Extract the (x, y) coordinate from the center of the cell holding the provided text.  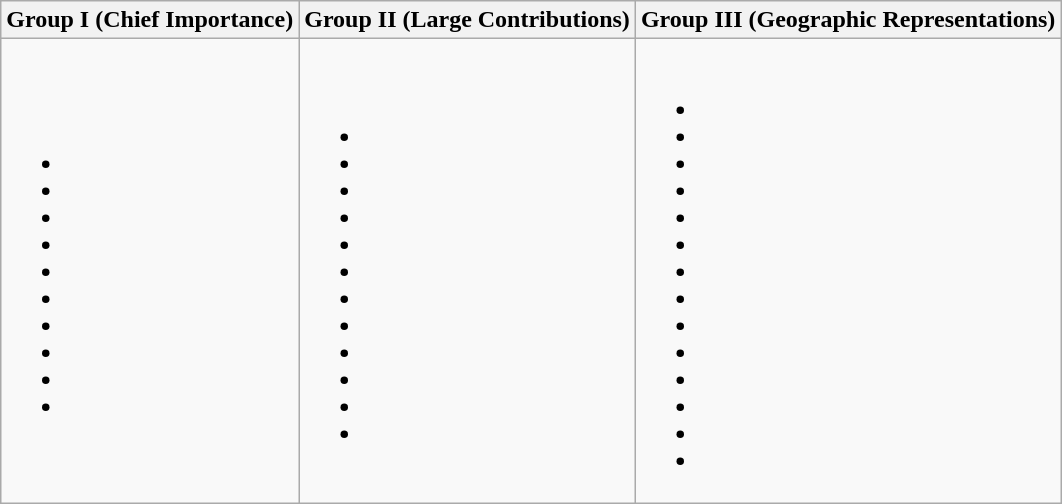
Group I (Chief Importance) (150, 20)
Group III (Geographic Representations) (848, 20)
Group II (Large Contributions) (468, 20)
